Pinpoint the cell where the given text exists, returning its (X, Y) midpoint coordinate. 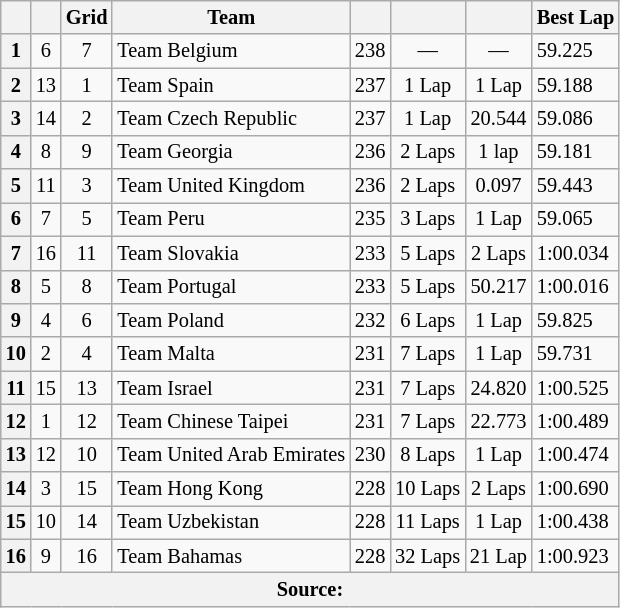
230 (370, 455)
Team Czech Republic (231, 118)
Team Bahamas (231, 556)
59.188 (576, 85)
Team Hong Kong (231, 489)
1:00.923 (576, 556)
59.825 (576, 320)
235 (370, 219)
Team United Kingdom (231, 186)
1:00.474 (576, 455)
Team Georgia (231, 152)
Source: (310, 589)
Team Malta (231, 354)
22.773 (498, 421)
1:00.438 (576, 522)
6 Laps (428, 320)
Team Slovakia (231, 253)
32 Laps (428, 556)
1:00.016 (576, 287)
1:00.525 (576, 388)
20.544 (498, 118)
Team Israel (231, 388)
21 Lap (498, 556)
24.820 (498, 388)
1 lap (498, 152)
3 Laps (428, 219)
59.225 (576, 51)
Team Belgium (231, 51)
11 Laps (428, 522)
59.086 (576, 118)
Team Portugal (231, 287)
59.443 (576, 186)
232 (370, 320)
Grid (87, 17)
Team Poland (231, 320)
Team United Arab Emirates (231, 455)
Best Lap (576, 17)
0.097 (498, 186)
Team Uzbekistan (231, 522)
59.731 (576, 354)
Team Peru (231, 219)
8 Laps (428, 455)
Team Spain (231, 85)
59.065 (576, 219)
10 Laps (428, 489)
50.217 (498, 287)
1:00.489 (576, 421)
238 (370, 51)
Team Chinese Taipei (231, 421)
Team (231, 17)
1:00.690 (576, 489)
59.181 (576, 152)
1:00.034 (576, 253)
